Identify which cell holds the provided text, then report its [x, y] central coordinate. 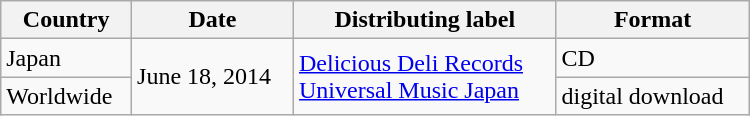
CD [652, 58]
June 18, 2014 [213, 77]
Format [652, 20]
Distributing label [425, 20]
Country [66, 20]
Worldwide [66, 96]
digital download [652, 96]
Delicious Deli Records Universal Music Japan [425, 77]
Date [213, 20]
Japan [66, 58]
